From the cell containing the given text, extract its center point as [x, y] coordinate. 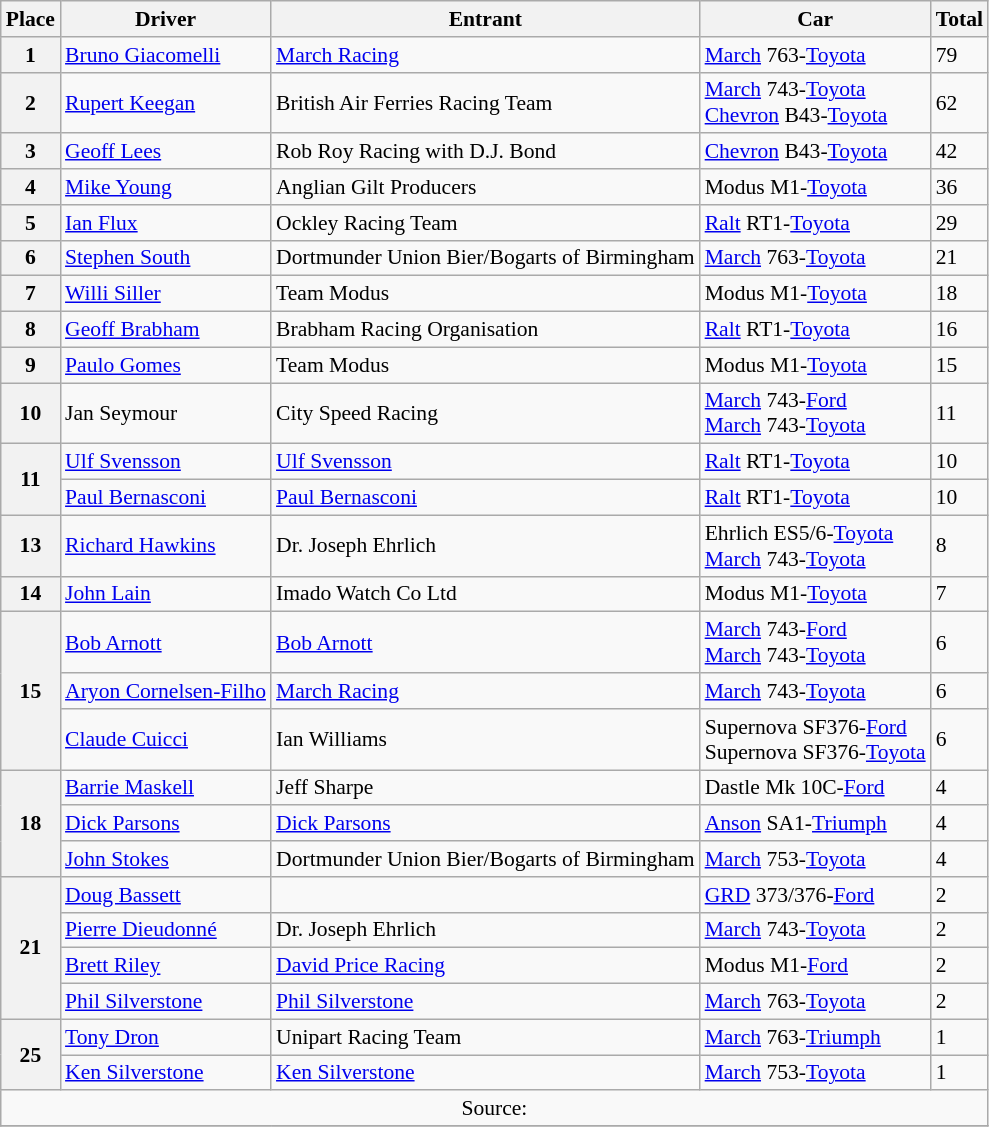
Paulo Gomes [166, 365]
25 [30, 1054]
Barrie Maskell [166, 788]
Bruno Giacomelli [166, 55]
Aryon Cornelsen-Filho [166, 691]
Car [816, 19]
Modus M1-Ford [816, 966]
3 [30, 152]
Anglian Gilt Producers [486, 187]
David Price Racing [486, 966]
36 [960, 187]
City Speed Racing [486, 414]
Ehrlich ES5/6-ToyotaMarch 743-Toyota [816, 546]
Rupert Keegan [166, 102]
Imado Watch Co Ltd [486, 594]
Ockley Racing Team [486, 223]
Claude Cuicci [166, 740]
Brabham Racing Organisation [486, 330]
Jan Seymour [166, 414]
Jeff Sharpe [486, 788]
62 [960, 102]
Anson SA1-Triumph [816, 824]
Mike Young [166, 187]
Geoff Brabham [166, 330]
9 [30, 365]
16 [960, 330]
British Air Ferries Racing Team [486, 102]
Supernova SF376-Ford Supernova SF376-Toyota [816, 740]
Geoff Lees [166, 152]
March 763-Triumph [816, 1037]
Unipart Racing Team [486, 1037]
Stephen South [166, 258]
GRD 373/376-Ford [816, 895]
March 743-Toyota Chevron B43-Toyota [816, 102]
13 [30, 546]
Ian Williams [486, 740]
Tony Dron [166, 1037]
42 [960, 152]
Entrant [486, 19]
Doug Bassett [166, 895]
Willi Siller [166, 294]
Chevron B43-Toyota [816, 152]
Place [30, 19]
Total [960, 19]
5 [30, 223]
Ian Flux [166, 223]
Dastle Mk 10C-Ford [816, 788]
29 [960, 223]
Brett Riley [166, 966]
Richard Hawkins [166, 546]
John Stokes [166, 859]
79 [960, 55]
John Lain [166, 594]
Source: [494, 1109]
Pierre Dieudonné [166, 930]
14 [30, 594]
Driver [166, 19]
Rob Roy Racing with D.J. Bond [486, 152]
